Identify which cell holds the provided text, then report its [X, Y] central coordinate. 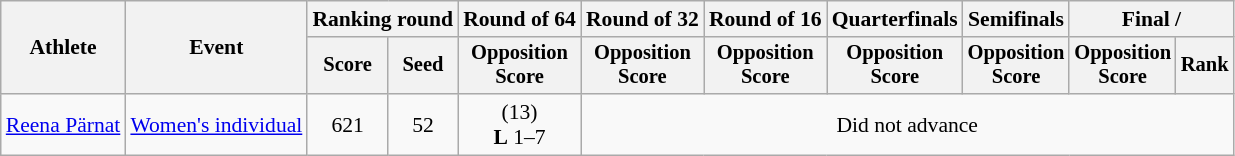
Seed [423, 66]
Women's individual [216, 124]
Rank [1205, 66]
Event [216, 48]
Athlete [64, 48]
Round of 64 [520, 19]
52 [423, 124]
Round of 16 [766, 19]
621 [348, 124]
Did not advance [908, 124]
Score [348, 66]
Reena Pärnat [64, 124]
(13) L 1–7 [520, 124]
Round of 32 [642, 19]
Quarterfinals [895, 19]
Semifinals [1016, 19]
Final / [1151, 19]
Ranking round [382, 19]
